From the cell containing the given text, extract its center point as (X, Y) coordinate. 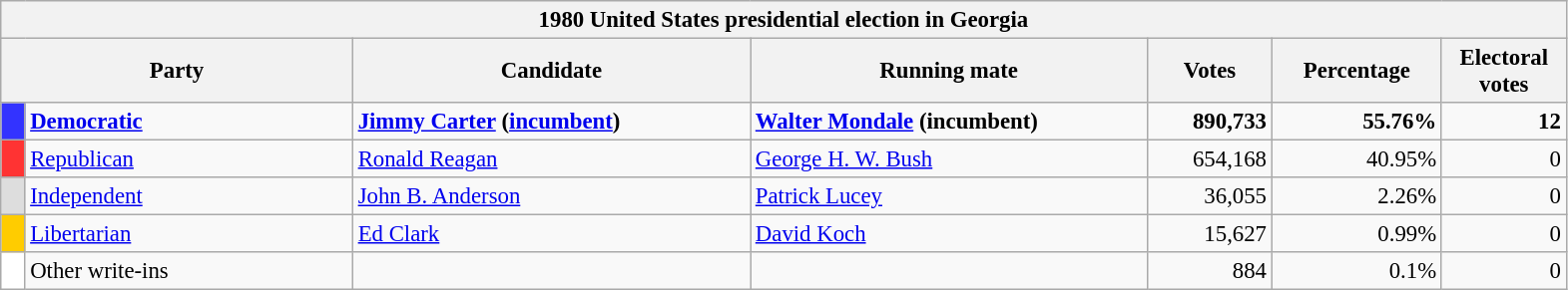
Candidate (551, 72)
12 (1503, 122)
Ed Clark (551, 234)
Party (178, 72)
15,627 (1210, 234)
654,168 (1210, 159)
Libertarian (189, 234)
55.76% (1356, 122)
Percentage (1356, 72)
George H. W. Bush (949, 159)
David Koch (949, 234)
Ronald Reagan (551, 159)
Jimmy Carter (incumbent) (551, 122)
36,055 (1210, 196)
40.95% (1356, 159)
Votes (1210, 72)
Electoral votes (1503, 72)
890,733 (1210, 122)
Patrick Lucey (949, 196)
Walter Mondale (incumbent) (949, 122)
Independent (189, 196)
Republican (189, 159)
John B. Anderson (551, 196)
0.99% (1356, 234)
Running mate (949, 72)
2.26% (1356, 196)
Democratic (189, 122)
1980 United States presidential election in Georgia (784, 20)
